Return [X, Y] of the center of cell containing provided text 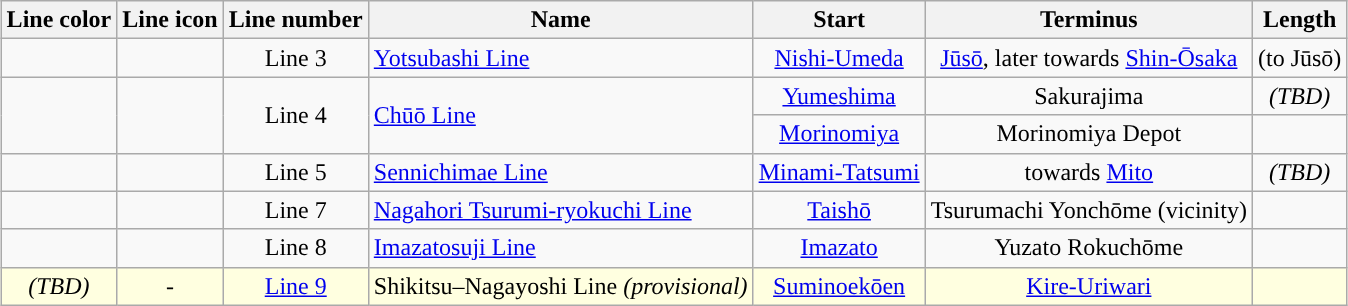
Shikitsu–Nagayoshi Line (provisional) [560, 286]
Line icon [170, 20]
Chūō Line [560, 115]
towards Mito [1088, 172]
Line 5 [296, 172]
Sakurajima [1088, 96]
Yumeshima [839, 96]
- [170, 286]
Sennichimae Line [560, 172]
Line number [296, 20]
Imazatosuji Line [560, 248]
Minami-Tatsumi [839, 172]
Length [1299, 20]
Morinomiya [839, 134]
Imazato [839, 248]
(to Jūsō) [1299, 58]
Yuzato Rokuchōme [1088, 248]
Line 3 [296, 58]
Tsurumachi Yonchōme (vicinity) [1088, 210]
Line 9 [296, 286]
Line color [59, 20]
Line 8 [296, 248]
Line 7 [296, 210]
Yotsubashi Line [560, 58]
Name [560, 20]
Suminoekōen [839, 286]
Kire-Uriwari [1088, 286]
Terminus [1088, 20]
Line 4 [296, 115]
Nagahori Tsurumi-ryokuchi Line [560, 210]
Morinomiya Depot [1088, 134]
Taishō [839, 210]
Nishi-Umeda [839, 58]
Start [839, 20]
Jūsō, later towards Shin-Ōsaka [1088, 58]
